Pinpoint the cell where the given text exists, returning its [X, Y] midpoint coordinate. 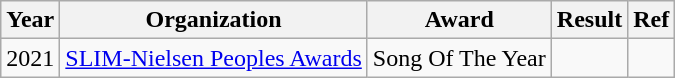
Award [459, 20]
Organization [214, 20]
Result [589, 20]
Year [30, 20]
Ref [652, 20]
Song Of The Year [459, 58]
SLIM-Nielsen Peoples Awards [214, 58]
2021 [30, 58]
